From the cell containing the given text, extract its center point as (X, Y) coordinate. 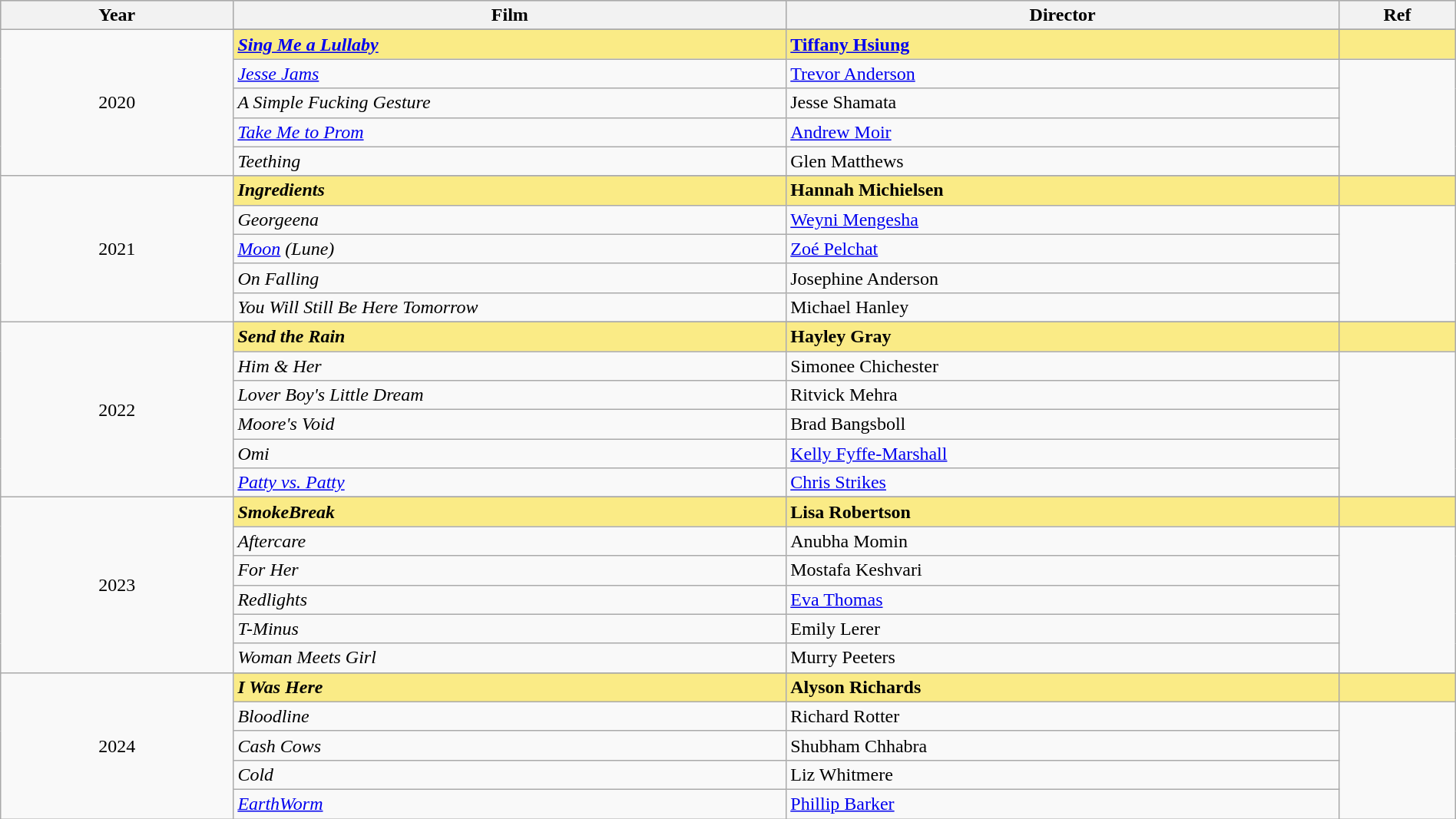
Cold (510, 774)
Weyni Mengesha (1063, 220)
Georgeena (510, 220)
Redlights (510, 599)
Lisa Robertson (1063, 512)
Brad Bangsboll (1063, 424)
Jesse Jams (510, 74)
Tiffany Hsiung (1063, 45)
Alyson Richards (1063, 687)
Trevor Anderson (1063, 74)
Mostafa Keshvari (1063, 570)
Omi (510, 454)
Emily Lerer (1063, 629)
Glen Matthews (1063, 161)
Hayley Gray (1063, 336)
Simonee Chichester (1063, 366)
You Will Still Be Here Tomorrow (510, 307)
Jesse Shamata (1063, 103)
Hannah Michielsen (1063, 190)
Moon (Lune) (510, 249)
Take Me to Prom (510, 132)
2020 (117, 103)
Bloodline (510, 716)
Director (1063, 15)
Chris Strikes (1063, 483)
Andrew Moir (1063, 132)
Teething (510, 161)
I Was Here (510, 687)
Anubha Momin (1063, 541)
2022 (117, 409)
Him & Her (510, 366)
Shubham Chhabra (1063, 745)
Josephine Anderson (1063, 278)
Lover Boy's Little Dream (510, 395)
Richard Rotter (1063, 716)
Moore's Void (510, 424)
SmokeBreak (510, 512)
Michael Hanley (1063, 307)
2024 (117, 745)
Aftercare (510, 541)
Sing Me a Lullaby (510, 45)
Ritvick Mehra (1063, 395)
For Her (510, 570)
Kelly Fyffe-Marshall (1063, 454)
Film (510, 15)
Eva Thomas (1063, 599)
A Simple Fucking Gesture (510, 103)
On Falling (510, 278)
Liz Whitmere (1063, 774)
Phillip Barker (1063, 804)
Zoé Pelchat (1063, 249)
Ref (1398, 15)
2023 (117, 585)
EarthWorm (510, 804)
Send the Rain (510, 336)
Ingredients (510, 190)
Murry Peeters (1063, 658)
Year (117, 15)
Woman Meets Girl (510, 658)
T-Minus (510, 629)
Cash Cows (510, 745)
2021 (117, 249)
Patty vs. Patty (510, 483)
